Extract the (X, Y) coordinate from the center of the cell holding the provided text.  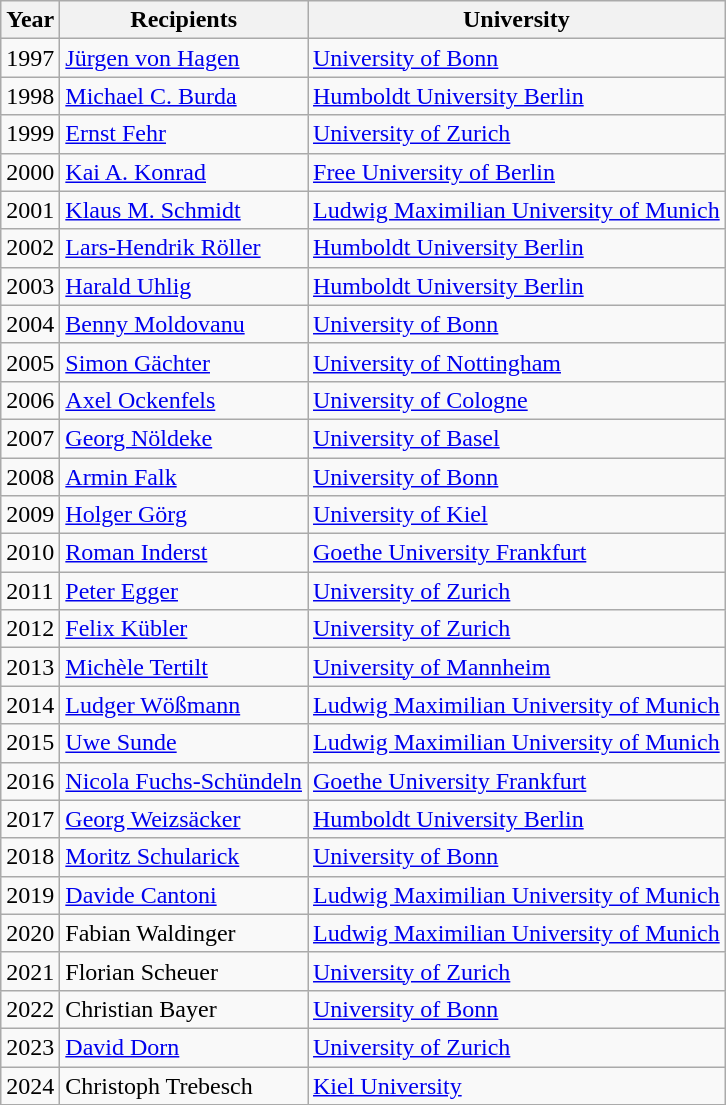
Lars-Hendrik Röller (184, 248)
University of Mannheim (517, 667)
2009 (30, 515)
2005 (30, 362)
2021 (30, 971)
Florian Scheuer (184, 971)
Free University of Berlin (517, 172)
Roman Inderst (184, 553)
Recipients (184, 20)
Ludger Wößmann (184, 705)
University of Basel (517, 438)
2020 (30, 933)
Michèle Tertilt (184, 667)
Christoph Trebesch (184, 1085)
2012 (30, 629)
2004 (30, 324)
2000 (30, 172)
Felix Kübler (184, 629)
1997 (30, 58)
1999 (30, 134)
Holger Görg (184, 515)
2003 (30, 286)
University (517, 20)
2010 (30, 553)
2001 (30, 210)
Jürgen von Hagen (184, 58)
Uwe Sunde (184, 743)
2013 (30, 667)
Kai A. Konrad (184, 172)
Fabian Waldinger (184, 933)
2002 (30, 248)
Ernst Fehr (184, 134)
Axel Ockenfels (184, 400)
2007 (30, 438)
2022 (30, 1009)
Harald Uhlig (184, 286)
2008 (30, 477)
2023 (30, 1047)
2019 (30, 895)
Georg Nöldeke (184, 438)
2017 (30, 819)
2018 (30, 857)
Georg Weizsäcker (184, 819)
University of Kiel (517, 515)
Kiel University (517, 1085)
2015 (30, 743)
Armin Falk (184, 477)
Peter Egger (184, 591)
Christian Bayer (184, 1009)
2011 (30, 591)
Benny Moldovanu (184, 324)
Moritz Schularick (184, 857)
Klaus M. Schmidt (184, 210)
University of Cologne (517, 400)
2006 (30, 400)
2014 (30, 705)
Simon Gächter (184, 362)
2016 (30, 781)
Year (30, 20)
1998 (30, 96)
Davide Cantoni (184, 895)
University of Nottingham (517, 362)
Michael C. Burda (184, 96)
2024 (30, 1085)
David Dorn (184, 1047)
Nicola Fuchs-Schündeln (184, 781)
